Capture the cell that displays the provided text and extract its (X, Y) central coordinate. 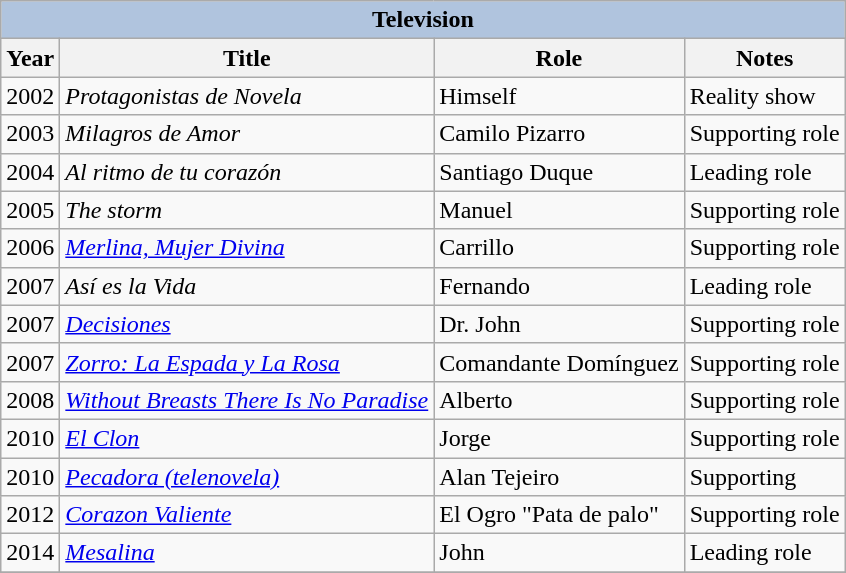
Carrillo (559, 248)
Jorge (559, 438)
The storm (247, 210)
Manuel (559, 210)
Santiago Duque (559, 172)
Mesalina (247, 553)
Protagonistas de Novela (247, 96)
Without Breasts There Is No Paradise (247, 400)
2003 (30, 134)
El Clon (247, 438)
Year (30, 58)
Alberto (559, 400)
Role (559, 58)
El Ogro "Pata de palo" (559, 515)
Supporting (764, 477)
2002 (30, 96)
Title (247, 58)
Pecadora (telenovela) (247, 477)
Notes (764, 58)
2005 (30, 210)
Al ritmo de tu corazón (247, 172)
Merlina, Mujer Divina (247, 248)
2006 (30, 248)
Fernando (559, 286)
2004 (30, 172)
2014 (30, 553)
Corazon Valiente (247, 515)
Decisiones (247, 324)
2012 (30, 515)
Himself (559, 96)
Así es la Vida (247, 286)
Camilo Pizarro (559, 134)
Television (423, 20)
Milagros de Amor (247, 134)
Alan Tejeiro (559, 477)
John (559, 553)
Zorro: La Espada y La Rosa (247, 362)
2008 (30, 400)
Reality show (764, 96)
Dr. John (559, 324)
Comandante Domínguez (559, 362)
